Capture the cell that displays the provided text and extract its [X, Y] central coordinate. 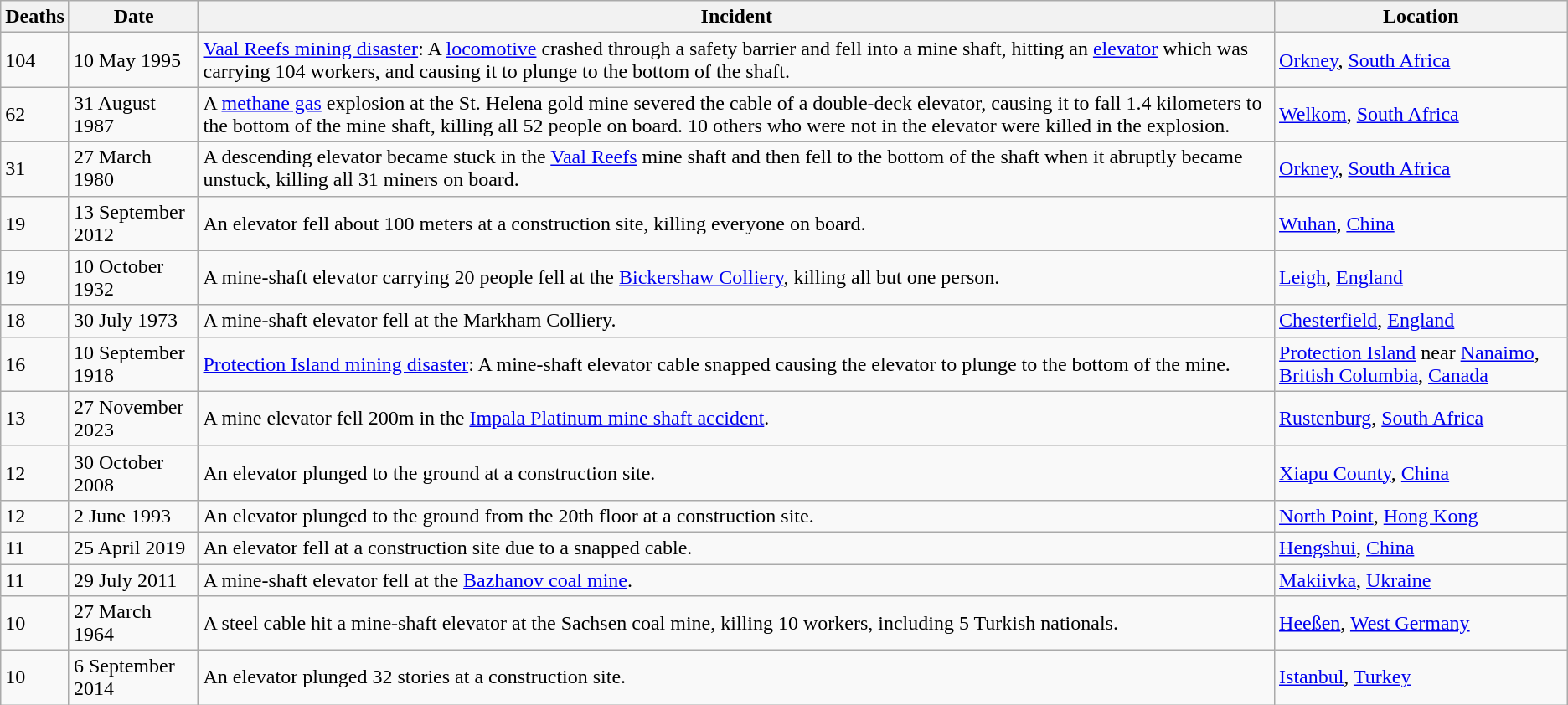
13 [35, 419]
Rustenburg, South Africa [1421, 419]
31 August 1987 [133, 114]
Chesterfield, England [1421, 321]
A mine-shaft elevator fell at the Bazhanov coal mine. [737, 580]
An elevator plunged 32 stories at a construction site. [737, 678]
30 July 1973 [133, 321]
Welkom, South Africa [1421, 114]
Wuhan, China [1421, 223]
10 October 1932 [133, 278]
Protection Island mining disaster: A mine-shaft elevator cable snapped causing the elevator to plunge to the bottom of the mine. [737, 363]
Protection Island near Nanaimo, British Columbia, Canada [1421, 363]
Xiapu County, China [1421, 472]
An elevator plunged to the ground at a construction site. [737, 472]
Leigh, England [1421, 278]
25 April 2019 [133, 548]
27 November 2023 [133, 419]
A steel cable hit a mine-shaft elevator at the Sachsen coal mine, killing 10 workers, including 5 Turkish nationals. [737, 623]
A mine elevator fell 200m in the Impala Platinum mine shaft accident. [737, 419]
Deaths [35, 17]
29 July 2011 [133, 580]
A mine-shaft elevator fell at the Markham Colliery. [737, 321]
Heeßen, West Germany [1421, 623]
Hengshui, China [1421, 548]
10 September 1918 [133, 363]
30 October 2008 [133, 472]
104 [35, 60]
10 May 1995 [133, 60]
18 [35, 321]
Location [1421, 17]
Date [133, 17]
An elevator plunged to the ground from the 20th floor at a construction site. [737, 516]
Makiivka, Ukraine [1421, 580]
Incident [737, 17]
31 [35, 169]
A mine-shaft elevator carrying 20 people fell at the Bickershaw Colliery, killing all but one person. [737, 278]
2 June 1993 [133, 516]
An elevator fell about 100 meters at a construction site, killing everyone on board. [737, 223]
North Point, Hong Kong [1421, 516]
Istanbul, Turkey [1421, 678]
27 March 1980 [133, 169]
27 March 1964 [133, 623]
13 September 2012 [133, 223]
6 September 2014 [133, 678]
An elevator fell at a construction site due to a snapped cable. [737, 548]
62 [35, 114]
16 [35, 363]
